Output the [x, y] coordinate of the center of the cell containing the given text.  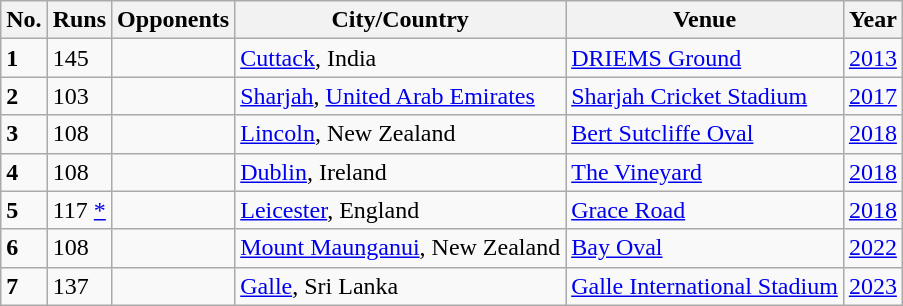
Mount Maunganui, New Zealand [400, 248]
117 * [79, 210]
3 [24, 134]
No. [24, 20]
Bay Oval [705, 248]
2023 [872, 286]
Galle, Sri Lanka [400, 286]
2013 [872, 58]
Sharjah, United Arab Emirates [400, 96]
2017 [872, 96]
Cuttack, India [400, 58]
145 [79, 58]
Year [872, 20]
City/Country [400, 20]
Lincoln, New Zealand [400, 134]
7 [24, 286]
2 [24, 96]
6 [24, 248]
Leicester, England [400, 210]
Grace Road [705, 210]
Runs [79, 20]
1 [24, 58]
2022 [872, 248]
The Vineyard [705, 172]
Venue [705, 20]
Bert Sutcliffe Oval [705, 134]
Dublin, Ireland [400, 172]
Opponents [174, 20]
DRIEMS Ground [705, 58]
137 [79, 286]
103 [79, 96]
4 [24, 172]
5 [24, 210]
Sharjah Cricket Stadium [705, 96]
Galle International Stadium [705, 286]
